Locate the cell with the specified text and output its [X, Y] center coordinate. 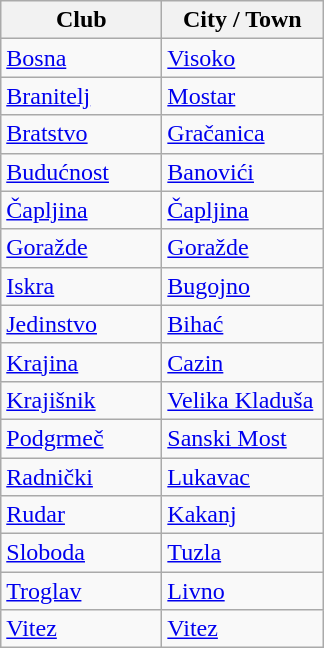
Krajišnik [82, 400]
Livno [242, 591]
Mostar [242, 96]
Bosna [82, 58]
Rudar [82, 515]
Branitelj [82, 96]
Bugojno [242, 286]
Velika Kladuša [242, 400]
Bihać [242, 324]
City / Town [242, 20]
Bratstvo [82, 134]
Banovići [242, 172]
Club [82, 20]
Budućnost [82, 172]
Visoko [242, 58]
Jedinstvo [82, 324]
Iskra [82, 286]
Radnički [82, 477]
Troglav [82, 591]
Tuzla [242, 553]
Kakanj [242, 515]
Cazin [242, 362]
Lukavac [242, 477]
Krajina [82, 362]
Sanski Most [242, 438]
Podgrmeč [82, 438]
Sloboda [82, 553]
Gračanica [242, 134]
